Return the (X, Y) coordinate for the center point of the cell that contains the specified text.  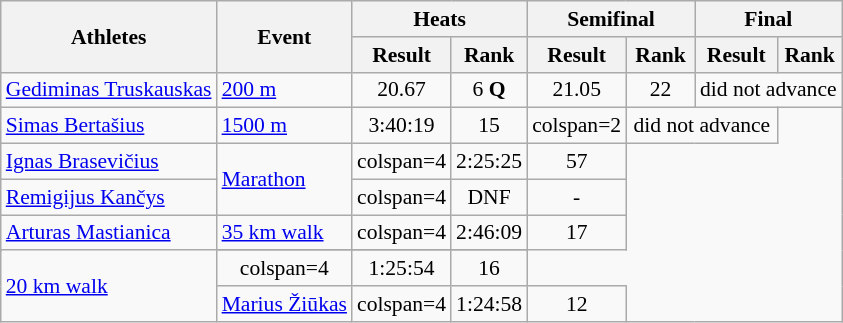
Heats (440, 19)
DNF (489, 197)
21.05 (576, 90)
3:40:19 (402, 126)
1:25:54 (402, 269)
20 km walk (109, 286)
20.67 (402, 90)
6 Q (489, 90)
17 (576, 233)
Remigijus Kančys (109, 197)
Event (284, 36)
15 (489, 126)
16 (489, 269)
- (576, 197)
1500 m (284, 126)
colspan=2 (576, 126)
Marathon (284, 180)
57 (576, 162)
22 (660, 90)
Gediminas Truskauskas (109, 90)
12 (576, 304)
Simas Bertašius (109, 126)
1:24:58 (489, 304)
Athletes (109, 36)
Final (768, 19)
2:46:09 (489, 233)
35 km walk (284, 233)
Ignas Brasevičius (109, 162)
Marius Žiūkas (284, 304)
2:25:25 (489, 162)
Semifinal (611, 19)
Arturas Mastianica (109, 233)
200 m (284, 90)
